Search for the cell housing the specified text and yield its [X, Y] center coordinate. 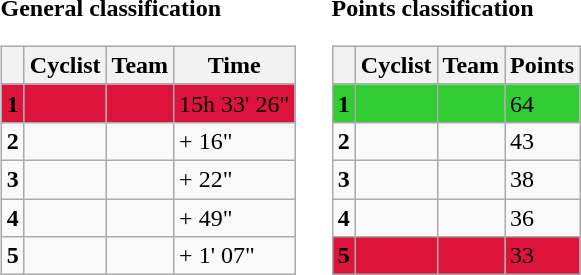
+ 22" [234, 179]
38 [542, 179]
+ 16" [234, 141]
33 [542, 256]
36 [542, 217]
Time [234, 65]
64 [542, 103]
+ 1' 07" [234, 256]
15h 33' 26" [234, 103]
+ 49" [234, 217]
43 [542, 141]
Points [542, 65]
